Capture the cell that displays the provided text and extract its [X, Y] central coordinate. 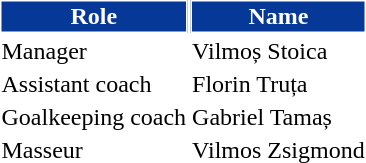
Goalkeeping coach [94, 117]
Manager [94, 51]
Assistant coach [94, 84]
Role [94, 16]
